Return (X, Y) of the center of cell containing provided text 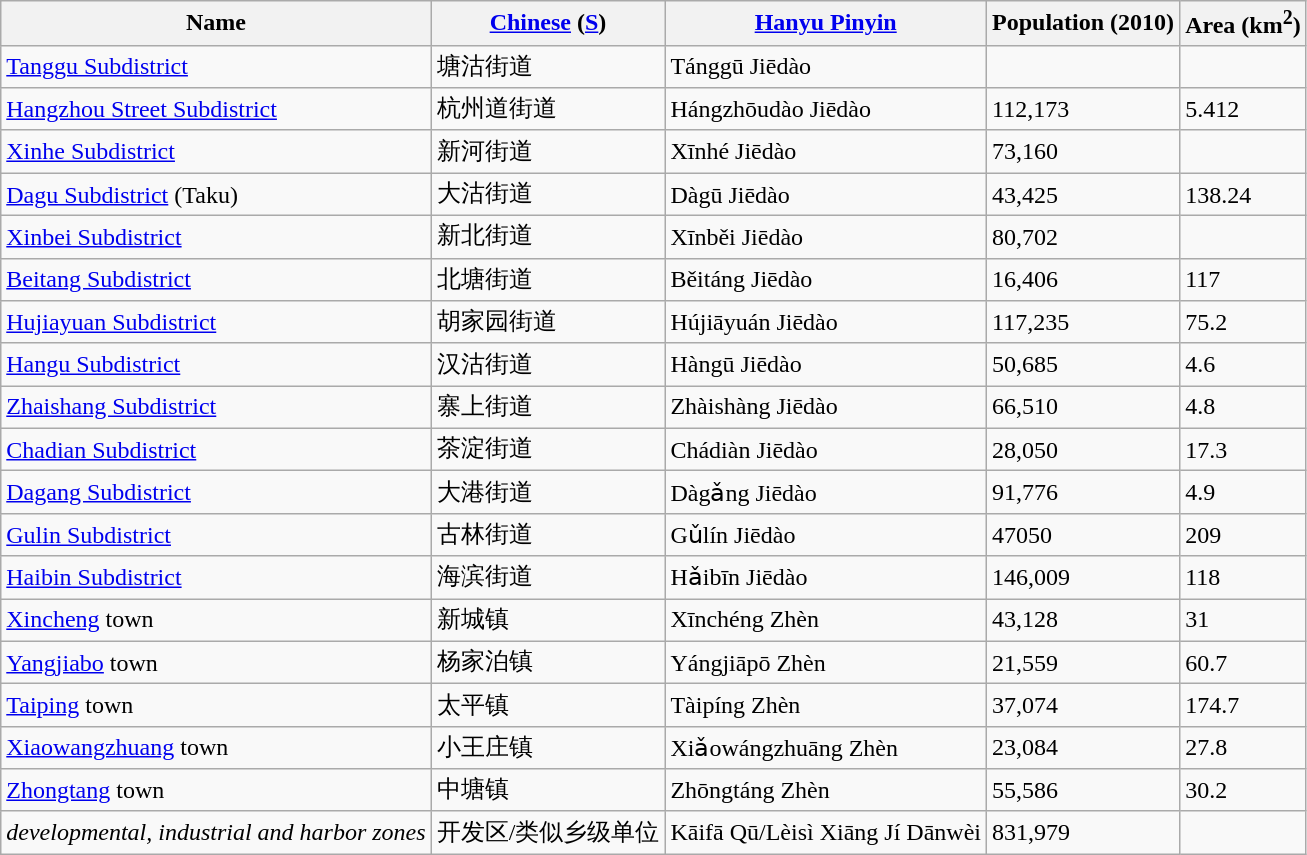
146,009 (1084, 578)
5.412 (1244, 110)
杨家泊镇 (548, 662)
Tàipíng Zhèn (826, 706)
汉沽街道 (548, 364)
Yangjiabo town (216, 662)
Xincheng town (216, 620)
17.3 (1244, 450)
28,050 (1084, 450)
Hujiayuan Subdistrict (216, 322)
Hújiāyuán Jiēdào (826, 322)
Hǎibīn Jiēdào (826, 578)
茶淀街道 (548, 450)
塘沽街道 (548, 66)
112,173 (1084, 110)
Haibin Subdistrict (216, 578)
Zhaishang Subdistrict (216, 408)
Dàgū Jiēdào (826, 194)
117 (1244, 280)
66,510 (1084, 408)
太平镇 (548, 706)
古林街道 (548, 534)
Beitang Subdistrict (216, 280)
Zhōngtáng Zhèn (826, 790)
Gulin Subdistrict (216, 534)
91,776 (1084, 492)
developmental, industrial and harbor zones (216, 832)
Dagang Subdistrict (216, 492)
138.24 (1244, 194)
海滨街道 (548, 578)
43,128 (1084, 620)
Xīnchéng Zhèn (826, 620)
新北街道 (548, 238)
Hàngū Jiēdào (826, 364)
Name (216, 24)
Zhàishàng Jiēdào (826, 408)
4.6 (1244, 364)
北塘街道 (548, 280)
Taiping town (216, 706)
55,586 (1084, 790)
Xinbei Subdistrict (216, 238)
大港街道 (548, 492)
4.9 (1244, 492)
209 (1244, 534)
4.8 (1244, 408)
Gǔlín Jiēdào (826, 534)
Běitáng Jiēdào (826, 280)
60.7 (1244, 662)
50,685 (1084, 364)
寨上街道 (548, 408)
Xiǎowángzhuāng Zhèn (826, 748)
Chadian Subdistrict (216, 450)
Yángjiāpō Zhèn (826, 662)
Xīnběi Jiēdào (826, 238)
Dagu Subdistrict (Taku) (216, 194)
Zhongtang town (216, 790)
Area (km2) (1244, 24)
37,074 (1084, 706)
新河街道 (548, 152)
16,406 (1084, 280)
Chádiàn Jiēdào (826, 450)
43,425 (1084, 194)
Tanggu Subdistrict (216, 66)
Hángzhōudào Jiēdào (826, 110)
117,235 (1084, 322)
杭州道街道 (548, 110)
Hangzhou Street Subdistrict (216, 110)
胡家园街道 (548, 322)
30.2 (1244, 790)
831,979 (1084, 832)
Xiaowangzhuang town (216, 748)
Hangu Subdistrict (216, 364)
新城镇 (548, 620)
Xīnhé Jiēdào (826, 152)
21,559 (1084, 662)
Dàgǎng Jiēdào (826, 492)
Chinese (S) (548, 24)
小王庄镇 (548, 748)
31 (1244, 620)
23,084 (1084, 748)
大沽街道 (548, 194)
27.8 (1244, 748)
174.7 (1244, 706)
Hanyu Pinyin (826, 24)
Population (2010) (1084, 24)
118 (1244, 578)
开发区/类似乡级单位 (548, 832)
80,702 (1084, 238)
Tánggū Jiēdào (826, 66)
73,160 (1084, 152)
47050 (1084, 534)
中塘镇 (548, 790)
75.2 (1244, 322)
Xinhe Subdistrict (216, 152)
Kāifā Qū/Lèisì Xiāng Jí Dānwèi (826, 832)
